Pinpoint the cell where the given text exists, returning its [X, Y] midpoint coordinate. 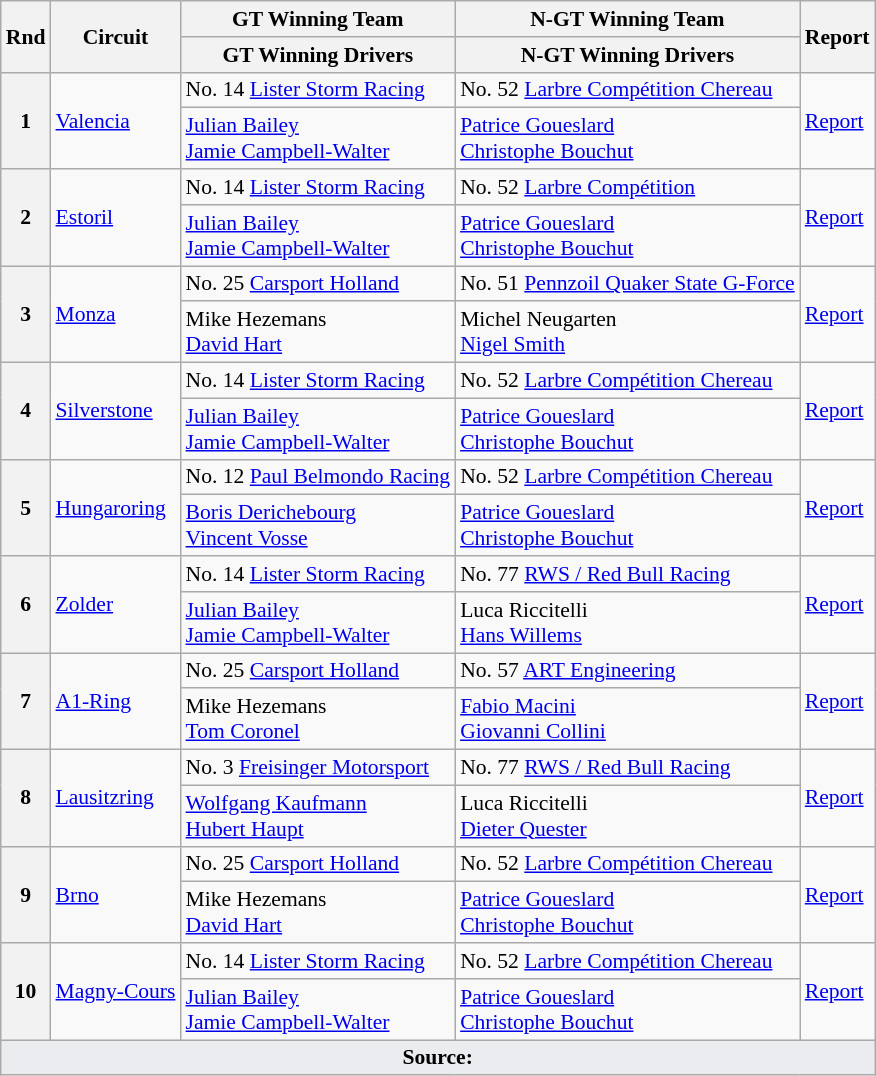
No. 3 Freisinger Motorsport [318, 768]
Monza [115, 314]
Luca Riccitelli Hans Willems [628, 622]
Brno [115, 894]
Source: [438, 1058]
3 [26, 314]
No. 52 Larbre Compétition [628, 187]
4 [26, 412]
1 [26, 120]
Lausitzring [115, 798]
A1-Ring [115, 702]
N-GT Winning Drivers [628, 55]
9 [26, 894]
Circuit [115, 36]
Boris Derichebourg Vincent Vosse [318, 526]
No. 57 ART Engineering [628, 671]
Magny-Cours [115, 992]
Hungaroring [115, 508]
Estoril [115, 218]
Mike Hezemans Tom Coronel [318, 720]
5 [26, 508]
GT Winning Team [318, 19]
Zolder [115, 604]
Rnd [26, 36]
No. 51 Pennzoil Quaker State G-Force [628, 284]
Silverstone [115, 412]
6 [26, 604]
Michel Neugarten Nigel Smith [628, 332]
N-GT Winning Team [628, 19]
2 [26, 218]
Fabio Macini Giovanni Collini [628, 720]
8 [26, 798]
GT Winning Drivers [318, 55]
Wolfgang Kaufmann Hubert Haupt [318, 816]
7 [26, 702]
10 [26, 992]
Luca Riccitelli Dieter Quester [628, 816]
Valencia [115, 120]
No. 12 Paul Belmondo Racing [318, 477]
